Capture the cell that displays the provided text and extract its [X, Y] central coordinate. 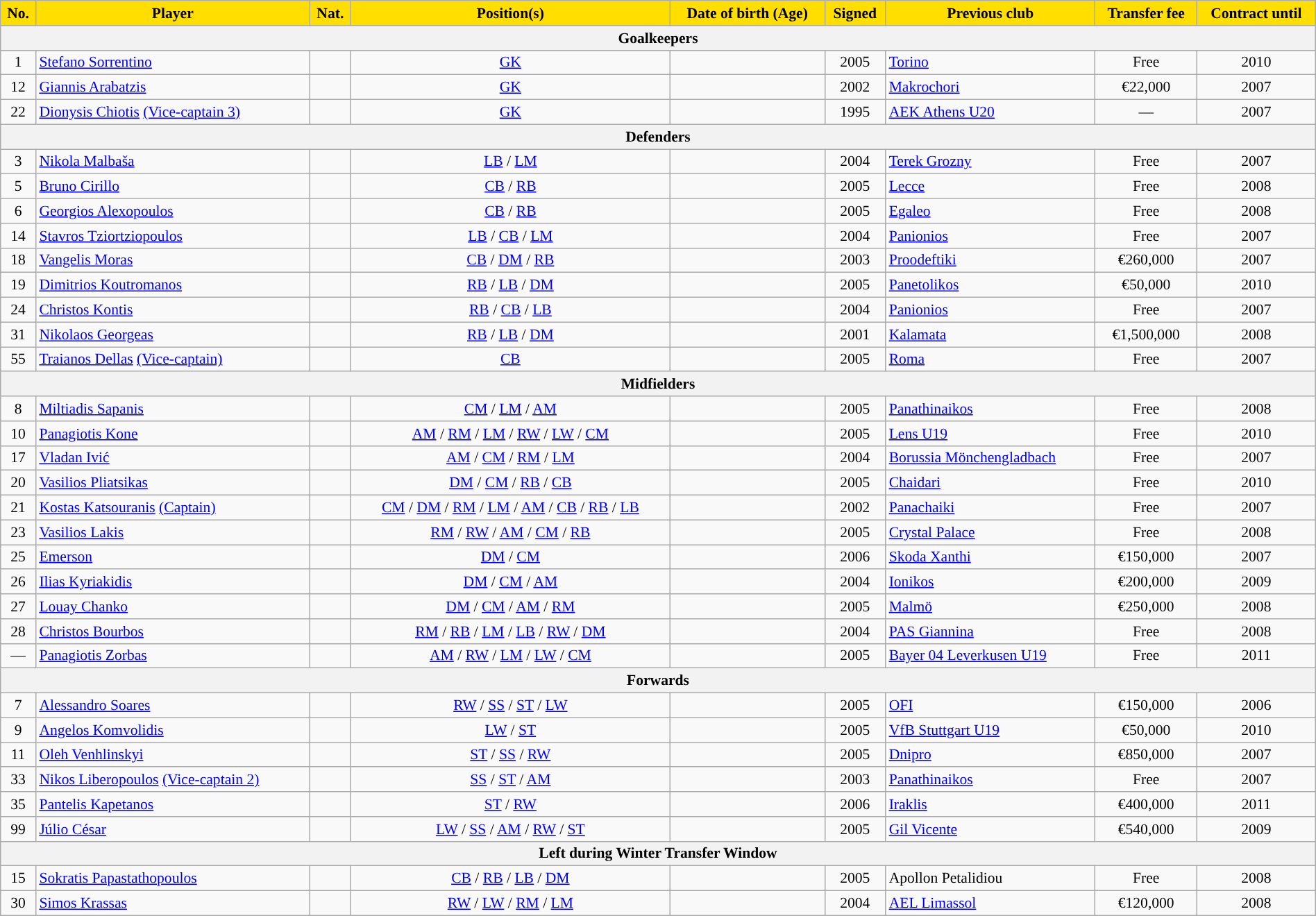
DM / CM / RB / CB [510, 483]
Previous club [990, 13]
22 [18, 112]
Panetolikos [990, 285]
Traianos Dellas (Vice-captain) [172, 359]
VfB Stuttgart U19 [990, 730]
RM / RW / AM / CM / RB [510, 532]
Louay Chanko [172, 607]
1995 [855, 112]
7 [18, 706]
Christos Kontis [172, 310]
CM / DM / RM / LM / AM / CB / RB / LB [510, 508]
Gil Vicente [990, 829]
CB / RB / LB / DM [510, 879]
25 [18, 557]
8 [18, 409]
Transfer fee [1147, 13]
17 [18, 458]
Signed [855, 13]
AM / RW / LM / LW / CM [510, 656]
6 [18, 211]
Nat. [330, 13]
LW / ST [510, 730]
CB / DM / RB [510, 260]
Crystal Palace [990, 532]
Vasilios Pliatsikas [172, 483]
Pantelis Kapetanos [172, 804]
2001 [855, 334]
23 [18, 532]
1 [18, 62]
Date of birth (Age) [747, 13]
Position(s) [510, 13]
€120,000 [1147, 904]
Iraklis [990, 804]
Goalkeepers [658, 38]
Left during Winter Transfer Window [658, 854]
Vasilios Lakis [172, 532]
Oleh Venhlinskyi [172, 755]
11 [18, 755]
Makrochori [990, 87]
DM / CM [510, 557]
99 [18, 829]
Defenders [658, 137]
CB [510, 359]
20 [18, 483]
Contract until [1256, 13]
Egaleo [990, 211]
Kalamata [990, 334]
RB / CB / LB [510, 310]
DM / CM / AM [510, 582]
Skoda Xanthi [990, 557]
Player [172, 13]
14 [18, 236]
31 [18, 334]
RM / RB / LM / LB / RW / DM [510, 631]
18 [18, 260]
Miltiadis Sapanis [172, 409]
LW / SS / AM / RW / ST [510, 829]
€540,000 [1147, 829]
Vangelis Moras [172, 260]
Ionikos [990, 582]
28 [18, 631]
Georgios Alexopoulos [172, 211]
19 [18, 285]
26 [18, 582]
Christos Bourbos [172, 631]
12 [18, 87]
No. [18, 13]
Emerson [172, 557]
€250,000 [1147, 607]
Vladan Ivić [172, 458]
AEK Athens U20 [990, 112]
10 [18, 434]
€200,000 [1147, 582]
€22,000 [1147, 87]
AEL Limassol [990, 904]
ST / SS / RW [510, 755]
Kostas Katsouranis (Captain) [172, 508]
Borussia Mönchengladbach [990, 458]
Sokratis Papastathopoulos [172, 879]
Júlio César [172, 829]
Simos Krassas [172, 904]
Nikola Malbaša [172, 162]
LB / CB / LM [510, 236]
Dionysis Chiotis (Vice-captain 3) [172, 112]
CM / LM / AM [510, 409]
OFI [990, 706]
Dimitrios Koutromanos [172, 285]
3 [18, 162]
AM / CM / RM / LM [510, 458]
ST / RW [510, 804]
Nikolaos Georgeas [172, 334]
Midfielders [658, 384]
9 [18, 730]
PAS Giannina [990, 631]
AM / RM / LM / RW / LW / CM [510, 434]
DM / CM / AM / RM [510, 607]
SS / ST / AM [510, 780]
Stavros Tziortziopoulos [172, 236]
Ilias Kyriakidis [172, 582]
€1,500,000 [1147, 334]
RW / LW / RM / LM [510, 904]
21 [18, 508]
Panagiotis Kone [172, 434]
Stefano Sorrentino [172, 62]
Lens U19 [990, 434]
€260,000 [1147, 260]
Lecce [990, 187]
15 [18, 879]
Bayer 04 Leverkusen U19 [990, 656]
30 [18, 904]
Torino [990, 62]
Apollon Petalidiou [990, 879]
33 [18, 780]
5 [18, 187]
Proodeftiki [990, 260]
55 [18, 359]
27 [18, 607]
Chaidari [990, 483]
Malmö [990, 607]
Panagiotis Zorbas [172, 656]
Alessandro Soares [172, 706]
Nikos Liberopoulos (Vice-captain 2) [172, 780]
Roma [990, 359]
€850,000 [1147, 755]
Giannis Arabatzis [172, 87]
RW / SS / ST / LW [510, 706]
35 [18, 804]
Angelos Komvolidis [172, 730]
€400,000 [1147, 804]
24 [18, 310]
Bruno Cirillo [172, 187]
Panachaiki [990, 508]
LB / LM [510, 162]
Forwards [658, 681]
Terek Grozny [990, 162]
Dnipro [990, 755]
